Search for the cell housing the specified text and yield its [X, Y] center coordinate. 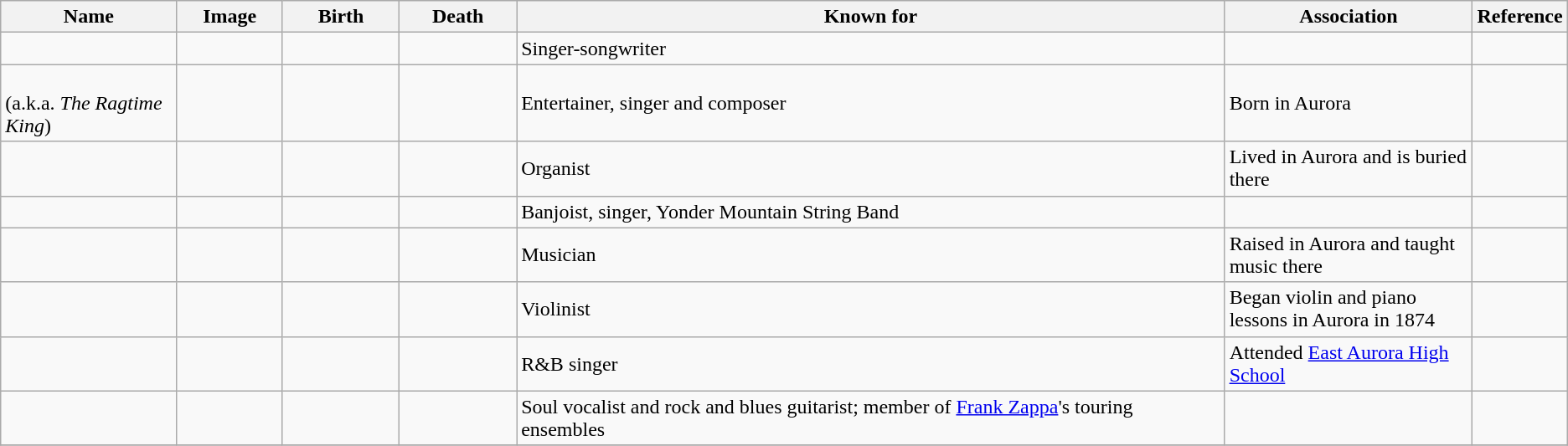
Raised in Aurora and taught music there [1349, 254]
Soul vocalist and rock and blues guitarist; member of Frank Zappa's touring ensembles [871, 418]
Image [230, 17]
Death [458, 17]
Birth [340, 17]
Association [1349, 17]
Entertainer, singer and composer [871, 103]
Musician [871, 254]
Known for [871, 17]
Reference [1519, 17]
Name [89, 17]
Singer-songwriter [871, 49]
Violinist [871, 310]
(a.k.a. The Ragtime King) [89, 103]
Born in Aurora [1349, 103]
R&B singer [871, 363]
Organist [871, 169]
Banjoist, singer, Yonder Mountain String Band [871, 212]
Attended East Aurora High School [1349, 363]
Began violin and piano lessons in Aurora in 1874 [1349, 310]
Lived in Aurora and is buried there [1349, 169]
